Return (x, y) of the center of cell containing provided text 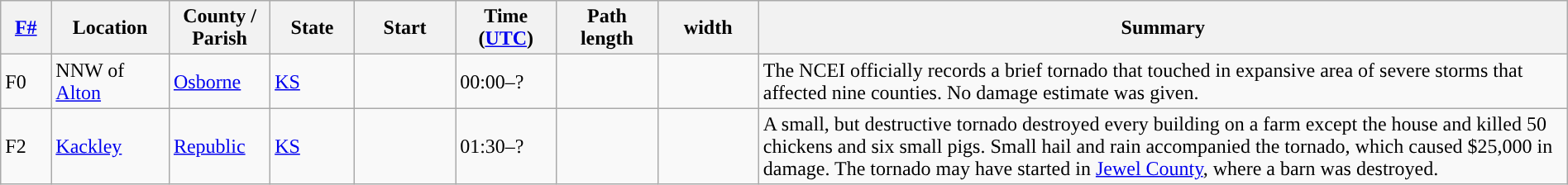
F# (26, 28)
Time (UTC) (506, 28)
Osborne (219, 81)
width (708, 28)
Summary (1163, 28)
Kackley (111, 146)
Start (404, 28)
Republic (219, 146)
State (313, 28)
01:30–? (506, 146)
Location (111, 28)
County / Parish (219, 28)
NNW of Alton (111, 81)
Path length (607, 28)
F2 (26, 146)
00:00–? (506, 81)
F0 (26, 81)
